Return [x, y] of the center of cell containing provided text 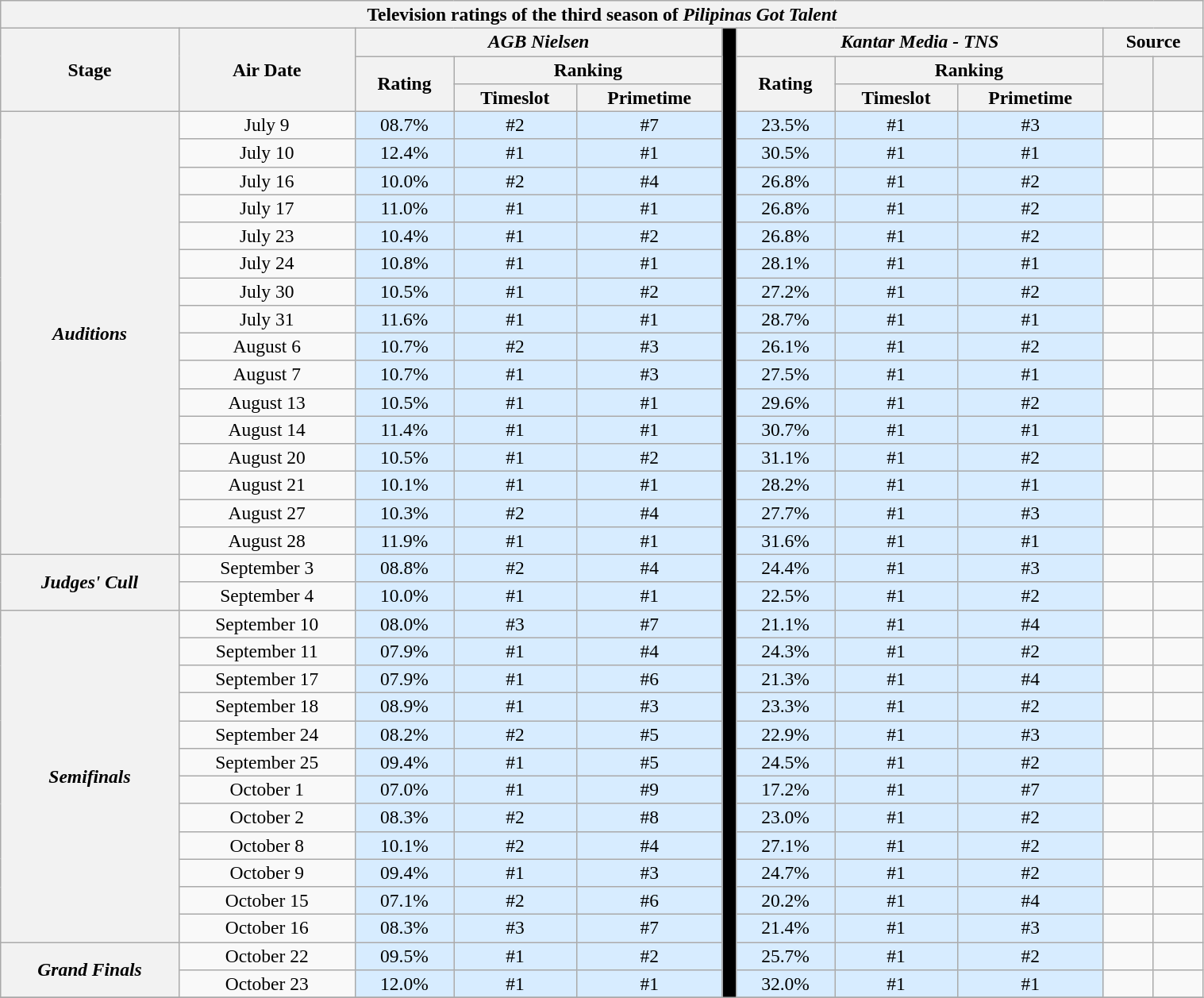
25.7% [785, 956]
27.7% [785, 513]
21.3% [785, 678]
October 22 [267, 956]
October 15 [267, 900]
August 6 [267, 346]
September 10 [267, 624]
Grand Finals [90, 969]
29.6% [785, 402]
#8 [649, 818]
12.4% [404, 152]
10.4% [404, 235]
24.5% [785, 762]
August 21 [267, 484]
October 2 [267, 818]
Stage [90, 70]
September 4 [267, 595]
28.1% [785, 264]
23.0% [785, 818]
11.4% [404, 430]
08.9% [404, 707]
26.1% [785, 346]
July 9 [267, 125]
September 25 [267, 762]
22.9% [785, 734]
09.5% [404, 956]
AGB Nielsen [538, 41]
September 3 [267, 568]
10.8% [404, 264]
September 24 [267, 734]
July 10 [267, 152]
27.2% [785, 291]
08.2% [404, 734]
23.5% [785, 125]
21.4% [785, 927]
July 17 [267, 208]
24.7% [785, 873]
27.1% [785, 845]
08.8% [404, 568]
September 17 [267, 678]
22.5% [785, 595]
24.4% [785, 568]
10.3% [404, 513]
32.0% [785, 983]
October 23 [267, 983]
28.7% [785, 319]
Television ratings of the third season of Pilipinas Got Talent [602, 14]
Kantar Media - TNS [919, 41]
07.1% [404, 900]
Semifinals [90, 776]
Judges' Cull [90, 582]
#9 [649, 789]
23.3% [785, 707]
July 30 [267, 291]
August 20 [267, 457]
31.1% [785, 457]
October 1 [267, 789]
Auditions [90, 333]
September 11 [267, 651]
20.2% [785, 900]
July 23 [267, 235]
August 28 [267, 540]
July 31 [267, 319]
October 9 [267, 873]
21.1% [785, 624]
11.9% [404, 540]
July 24 [267, 264]
September 18 [267, 707]
Source [1153, 41]
Air Date [267, 70]
August 27 [267, 513]
30.5% [785, 152]
August 14 [267, 430]
28.2% [785, 484]
August 7 [267, 375]
11.6% [404, 319]
August 13 [267, 402]
11.0% [404, 208]
27.5% [785, 375]
17.2% [785, 789]
08.0% [404, 624]
30.7% [785, 430]
31.6% [785, 540]
08.7% [404, 125]
07.0% [404, 789]
July 16 [267, 181]
24.3% [785, 651]
October 8 [267, 845]
October 16 [267, 927]
12.0% [404, 983]
